Identify which cell holds the provided text, then report its [x, y] central coordinate. 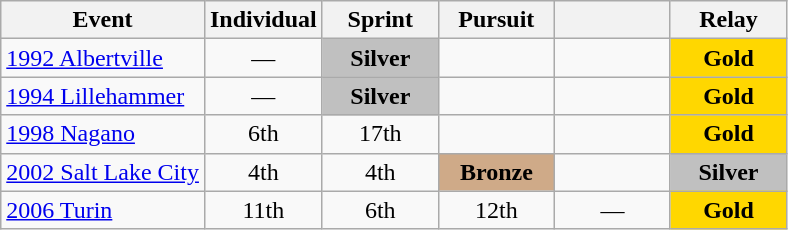
12th [496, 210]
Individual [263, 20]
Bronze [496, 172]
17th [380, 134]
Relay [728, 20]
Event [103, 20]
1994 Lillehammer [103, 96]
1998 Nagano [103, 134]
11th [263, 210]
1992 Albertville [103, 58]
Sprint [380, 20]
2002 Salt Lake City [103, 172]
2006 Turin [103, 210]
Pursuit [496, 20]
